From the cell containing the given text, extract its center point as (X, Y) coordinate. 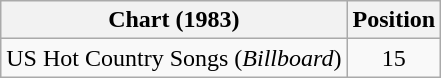
15 (394, 58)
US Hot Country Songs (Billboard) (174, 58)
Chart (1983) (174, 20)
Position (394, 20)
